Identify which cell holds the provided text, then report its [X, Y] central coordinate. 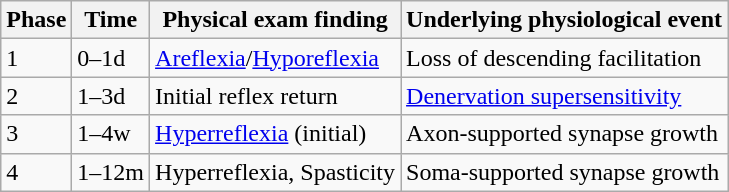
3 [36, 134]
Areflexia/Hyporeflexia [276, 58]
Soma-supported synapse growth [564, 172]
Physical exam finding [276, 20]
2 [36, 96]
1–4w [111, 134]
4 [36, 172]
0–1d [111, 58]
1–3d [111, 96]
1–12m [111, 172]
Underlying physiological event [564, 20]
Initial reflex return [276, 96]
Axon-supported synapse growth [564, 134]
1 [36, 58]
Hyperreflexia, Spasticity [276, 172]
Loss of descending facilitation [564, 58]
Denervation supersensitivity [564, 96]
Hyperreflexia (initial) [276, 134]
Phase [36, 20]
Time [111, 20]
